Return (X, Y) of the center of cell containing provided text 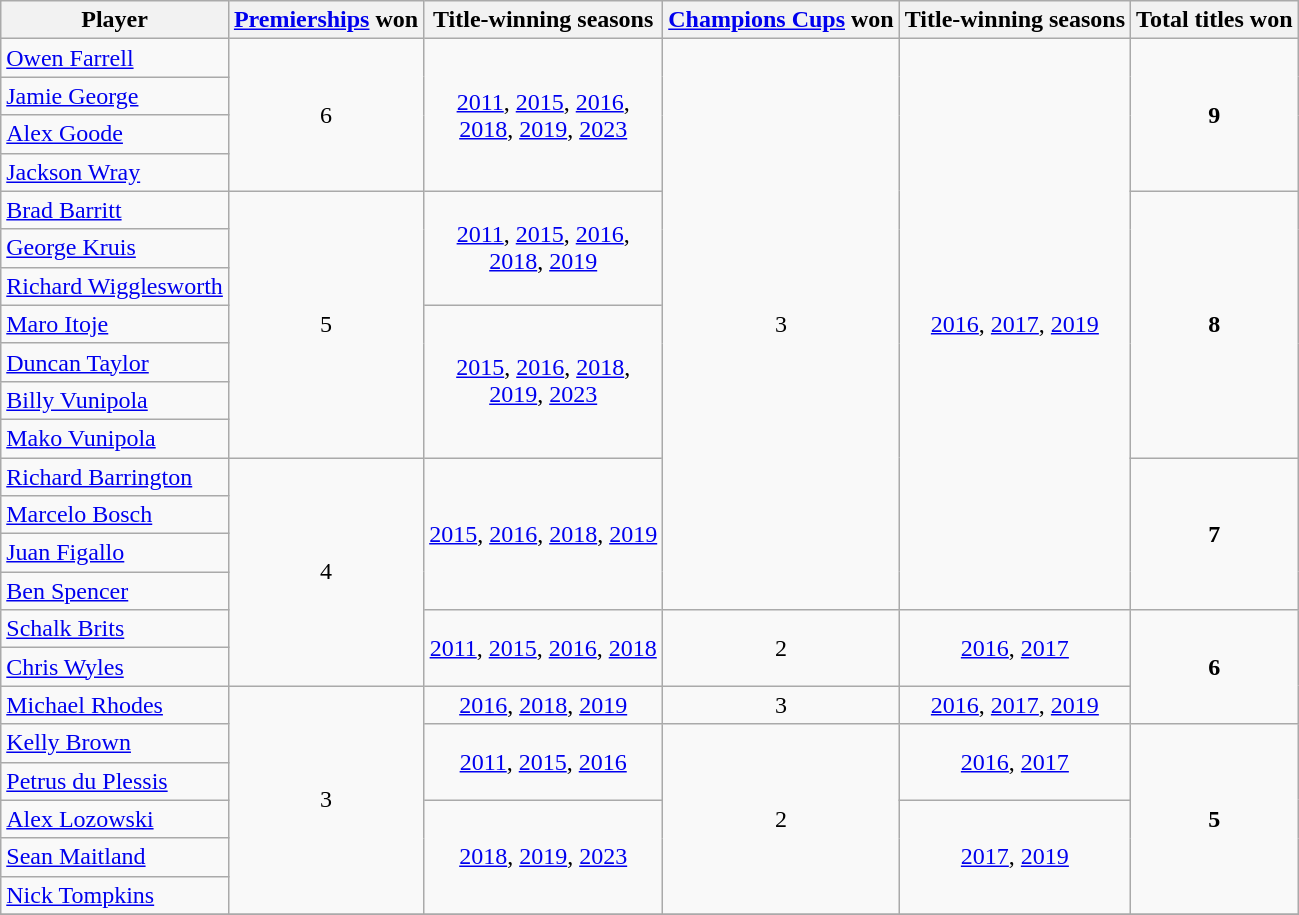
4 (326, 572)
Jackson Wray (115, 172)
Total titles won (1215, 20)
2011, 2015, 2016,2018, 2019 (544, 248)
9 (1215, 115)
Alex Lozowski (115, 819)
2016, 2018, 2019 (544, 705)
Michael Rhodes (115, 705)
Brad Barritt (115, 210)
Nick Tompkins (115, 895)
2015, 2016, 2018,2019, 2023 (544, 381)
Richard Barrington (115, 477)
Marcelo Bosch (115, 515)
Duncan Taylor (115, 362)
7 (1215, 534)
2011, 2015, 2016 (544, 762)
Kelly Brown (115, 743)
Alex Goode (115, 134)
Richard Wigglesworth (115, 286)
Chris Wyles (115, 667)
Sean Maitland (115, 857)
2018, 2019, 2023 (544, 857)
2015, 2016, 2018, 2019 (544, 534)
Premierships won (326, 20)
Ben Spencer (115, 591)
8 (1215, 324)
2011, 2015, 2016,2018, 2019, 2023 (544, 115)
Jamie George (115, 96)
Schalk Brits (115, 629)
Maro Itoje (115, 324)
2011, 2015, 2016, 2018 (544, 648)
George Kruis (115, 248)
Mako Vunipola (115, 438)
Owen Farrell (115, 58)
2017, 2019 (1014, 857)
Champions Cups won (781, 20)
Billy Vunipola (115, 400)
Petrus du Plessis (115, 781)
Juan Figallo (115, 553)
Player (115, 20)
